Return (x, y) of the center of cell containing provided text 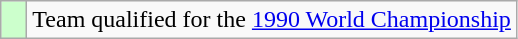
Team qualified for the 1990 World Championship (272, 20)
